Scan for the cell matching the given text and deliver its (x, y) coordinate at center. 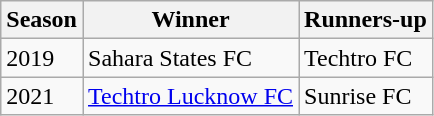
Techtro FC (366, 58)
Season (42, 20)
Runners-up (366, 20)
2021 (42, 96)
Sunrise FC (366, 96)
Winner (190, 20)
2019 (42, 58)
Techtro Lucknow FC (190, 96)
Sahara States FC (190, 58)
